For the text-containing cell, return its midpoint in [X, Y] coordinate format. 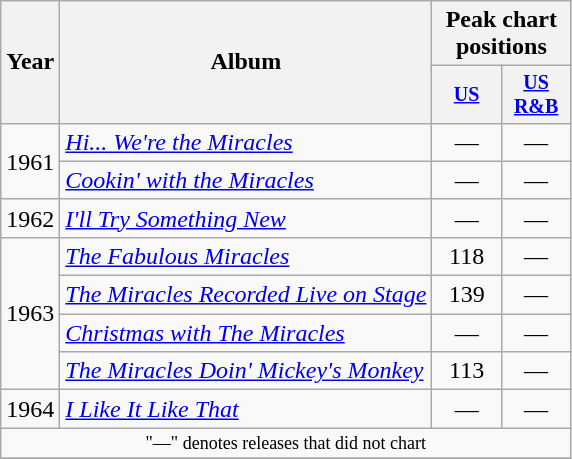
139 [466, 295]
Hi... We're the Miracles [246, 142]
1963 [30, 313]
The Fabulous Miracles [246, 256]
Cookin' with the Miracles [246, 180]
113 [466, 371]
I'll Try Something New [246, 218]
Album [246, 62]
Year [30, 62]
Christmas with The Miracles [246, 333]
The Miracles Recorded Live on Stage [246, 295]
Peak chart positions [502, 34]
1964 [30, 409]
I Like It Like That [246, 409]
US [466, 94]
118 [466, 256]
The Miracles Doin' Mickey's Monkey [246, 371]
1962 [30, 218]
"—" denotes releases that did not chart [286, 444]
1961 [30, 161]
US R&B [536, 94]
